From the cell containing the given text, extract its center point as [x, y] coordinate. 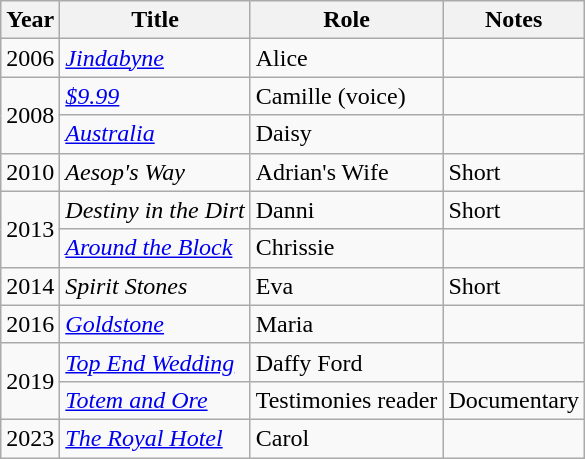
Adrian's Wife [346, 172]
Title [155, 20]
2016 [30, 324]
Top End Wedding [155, 362]
2008 [30, 115]
Alice [346, 58]
2014 [30, 286]
Australia [155, 134]
Carol [346, 438]
Daffy Ford [346, 362]
Year [30, 20]
Testimonies reader [346, 400]
2013 [30, 229]
Totem and Ore [155, 400]
2023 [30, 438]
Destiny in the Dirt [155, 210]
Jindabyne [155, 58]
Camille (voice) [346, 96]
Around the Block [155, 248]
Notes [514, 20]
Danni [346, 210]
Role [346, 20]
$9.99 [155, 96]
Spirit Stones [155, 286]
Documentary [514, 400]
Goldstone [155, 324]
2006 [30, 58]
Chrissie [346, 248]
Aesop's Way [155, 172]
2010 [30, 172]
The Royal Hotel [155, 438]
Daisy [346, 134]
Maria [346, 324]
2019 [30, 381]
Eva [346, 286]
